Detect which cell encompasses the target text, then output its (X, Y) center coordinate. 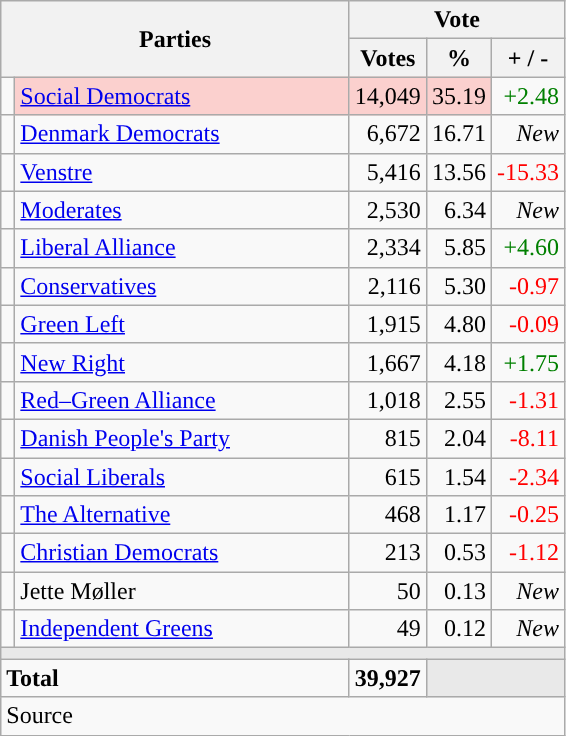
1.17 (458, 515)
50 (388, 591)
-1.12 (528, 553)
13.56 (458, 172)
Christian Democrats (182, 553)
Social Democrats (182, 96)
6,672 (388, 134)
0.12 (458, 629)
-0.09 (528, 324)
468 (388, 515)
Jette Møller (182, 591)
Liberal Alliance (182, 248)
2,116 (388, 286)
35.19 (458, 96)
5.30 (458, 286)
0.53 (458, 553)
-2.34 (528, 477)
5,416 (388, 172)
+1.75 (528, 362)
2.04 (458, 438)
1,915 (388, 324)
-0.25 (528, 515)
Red–Green Alliance (182, 400)
Moderates (182, 210)
2.55 (458, 400)
49 (388, 629)
+2.48 (528, 96)
Venstre (182, 172)
815 (388, 438)
-0.97 (528, 286)
New Right (182, 362)
The Alternative (182, 515)
4.80 (458, 324)
+4.60 (528, 248)
2,334 (388, 248)
Vote (456, 20)
1,667 (388, 362)
16.71 (458, 134)
0.13 (458, 591)
-15.33 (528, 172)
2,530 (388, 210)
+ / - (528, 58)
-1.31 (528, 400)
615 (388, 477)
Green Left (182, 324)
4.18 (458, 362)
39,927 (388, 678)
Social Liberals (182, 477)
6.34 (458, 210)
Denmark Democrats (182, 134)
Parties (176, 39)
1.54 (458, 477)
-8.11 (528, 438)
14,049 (388, 96)
Source (283, 716)
Independent Greens (182, 629)
Conservatives (182, 286)
Total (176, 678)
Danish People's Party (182, 438)
5.85 (458, 248)
Votes (388, 58)
213 (388, 553)
% (458, 58)
1,018 (388, 400)
